For the text-containing cell, return its midpoint in (x, y) coordinate format. 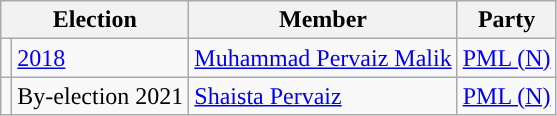
2018 (100, 58)
Shaista Pervaiz (323, 96)
Election (95, 20)
Member (323, 20)
Muhammad Pervaiz Malik (323, 58)
By-election 2021 (100, 96)
Party (506, 20)
